Capture the cell that displays the provided text and extract its (x, y) central coordinate. 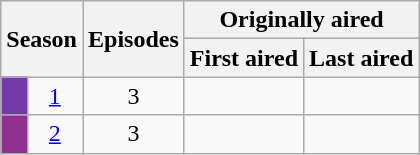
Episodes (133, 39)
Originally aired (302, 20)
2 (54, 134)
1 (54, 96)
First aired (244, 58)
Season (42, 39)
Last aired (362, 58)
